Find where the given text appears and provide that cell's center as [x, y] coordinate. 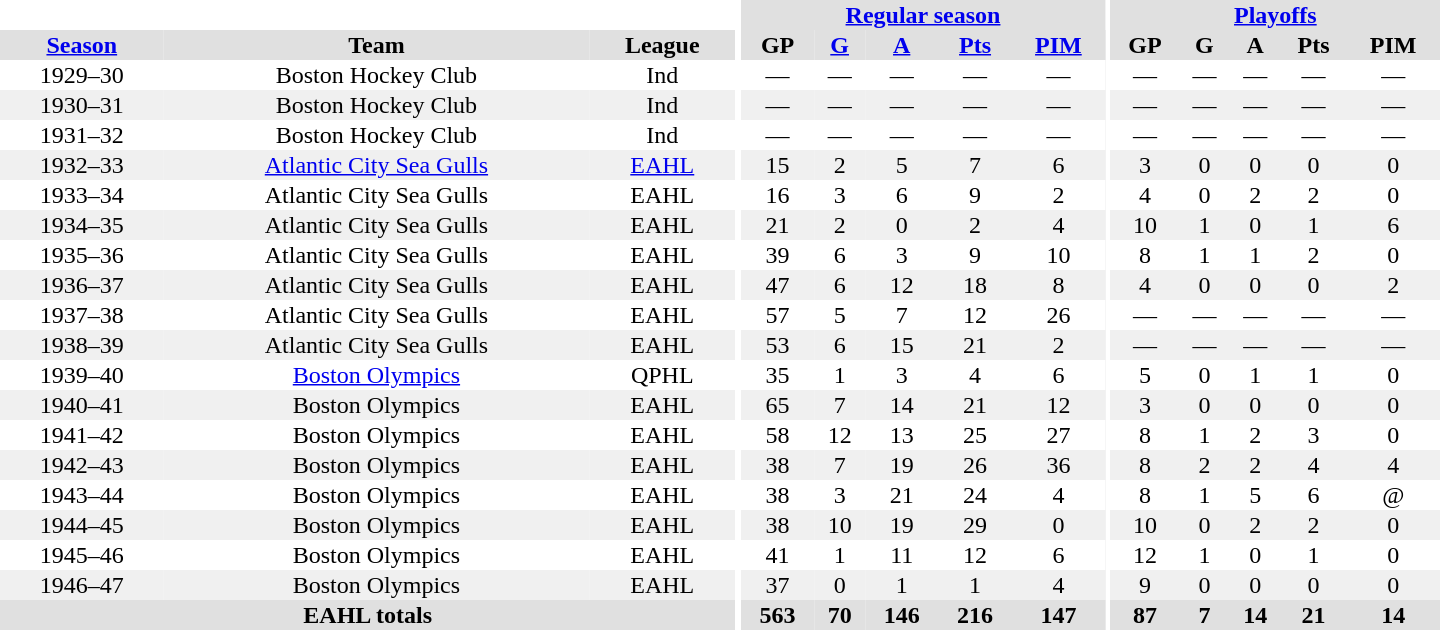
70 [840, 615]
1931–32 [82, 135]
1941–42 [82, 435]
1935–36 [82, 255]
65 [778, 405]
1930–31 [82, 105]
37 [778, 585]
36 [1058, 465]
1936–37 [82, 285]
1940–41 [82, 405]
58 [778, 435]
35 [778, 375]
29 [974, 525]
563 [778, 615]
11 [902, 555]
Team [377, 45]
1938–39 [82, 345]
Playoffs [1276, 15]
1934–35 [82, 225]
@ [1393, 495]
87 [1145, 615]
League [662, 45]
1937–38 [82, 315]
13 [902, 435]
41 [778, 555]
1946–47 [82, 585]
1944–45 [82, 525]
47 [778, 285]
1932–33 [82, 165]
16 [778, 195]
25 [974, 435]
24 [974, 495]
146 [902, 615]
Regular season [923, 15]
1933–34 [82, 195]
QPHL [662, 375]
1945–46 [82, 555]
27 [1058, 435]
1942–43 [82, 465]
147 [1058, 615]
1943–44 [82, 495]
EAHL totals [368, 615]
53 [778, 345]
1939–40 [82, 375]
18 [974, 285]
57 [778, 315]
216 [974, 615]
39 [778, 255]
Season [82, 45]
1929–30 [82, 75]
